Output the [X, Y] coordinate of the center of the cell containing the given text.  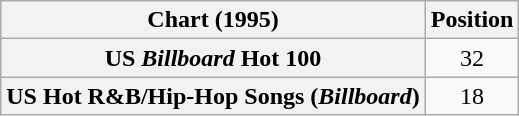
32 [472, 58]
Chart (1995) [213, 20]
US Billboard Hot 100 [213, 58]
Position [472, 20]
US Hot R&B/Hip-Hop Songs (Billboard) [213, 96]
18 [472, 96]
